Pinpoint the cell where the given text exists, returning its [x, y] midpoint coordinate. 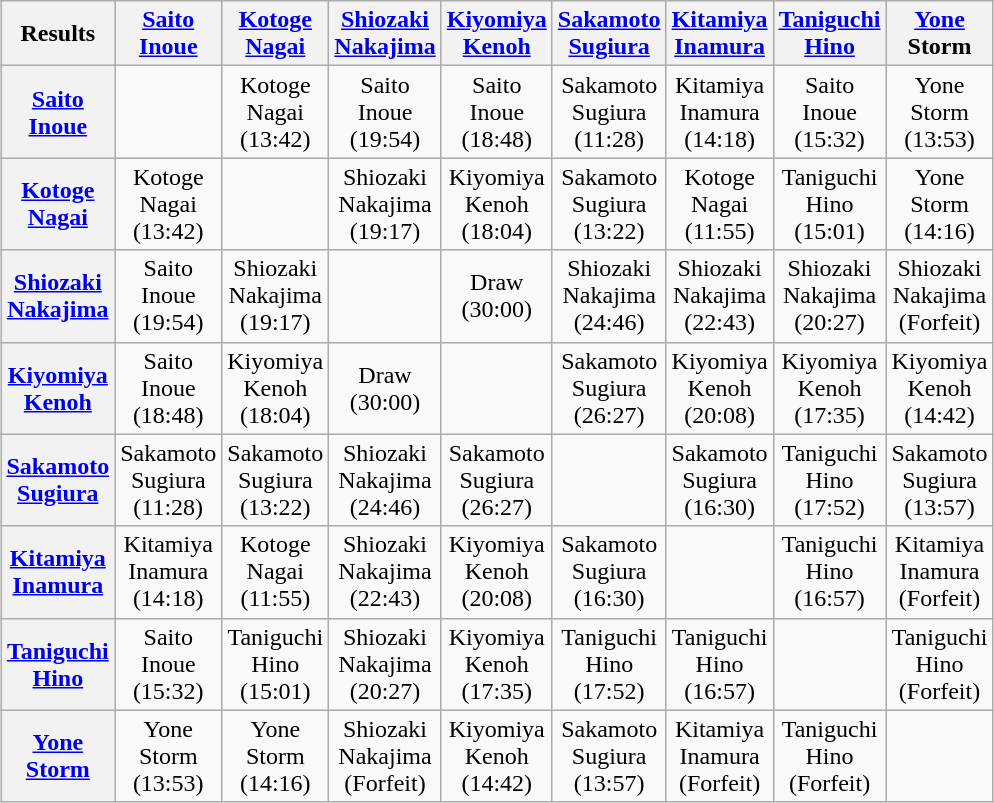
Results [58, 34]
